Return the [X, Y] coordinate for the center point of the cell that contains the specified text.  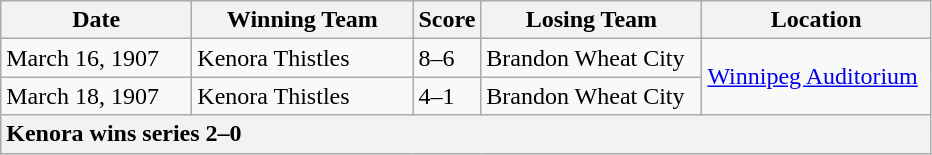
Winning Team [302, 20]
Winnipeg Auditorium [816, 77]
8–6 [447, 58]
March 16, 1907 [96, 58]
Score [447, 20]
March 18, 1907 [96, 96]
Location [816, 20]
Losing Team [592, 20]
4–1 [447, 96]
Kenora wins series 2–0 [466, 134]
Date [96, 20]
